Find where the given text appears and provide that cell's center as (x, y) coordinate. 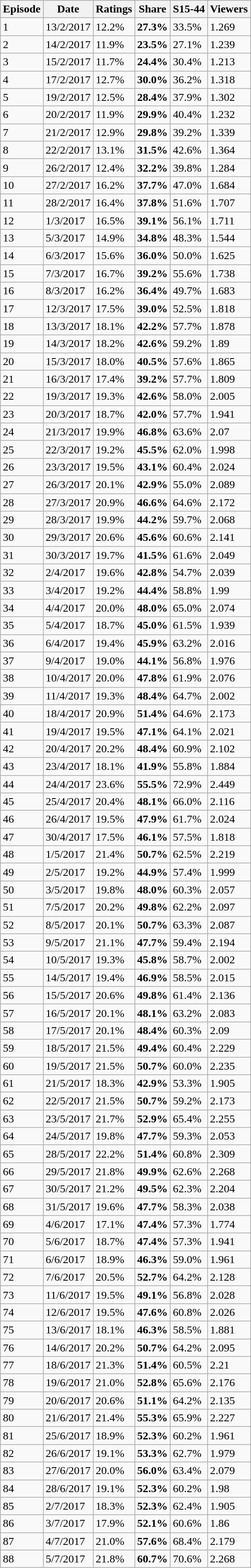
1/5/2017 (68, 855)
65.9% (189, 1418)
45.5% (153, 449)
46.6% (153, 502)
13/2/2017 (68, 27)
14 (22, 256)
1.339 (229, 132)
20.4% (114, 802)
48.3% (189, 238)
56.1% (189, 221)
21.3% (114, 1365)
2.102 (229, 749)
37.7% (153, 185)
52 (22, 925)
1.878 (229, 326)
24/5/2017 (68, 1136)
29.8% (153, 132)
65 (22, 1154)
18/5/2017 (68, 1048)
4/6/2017 (68, 1224)
18.2% (114, 344)
2.068 (229, 520)
52.1% (153, 1524)
1.544 (229, 238)
58.8% (189, 590)
53 (22, 942)
8/5/2017 (68, 925)
15 (22, 273)
12.5% (114, 97)
16/3/2017 (68, 379)
55.3% (153, 1418)
2.097 (229, 907)
36 (22, 643)
1.239 (229, 44)
29 (22, 520)
36.2% (189, 80)
47 (22, 837)
14/5/2017 (68, 978)
65.0% (189, 608)
49.9% (153, 1171)
58.0% (189, 397)
35 (22, 626)
26/2/2017 (68, 167)
21/3/2017 (68, 432)
40.5% (153, 361)
33.5% (189, 27)
19.7% (114, 555)
1.232 (229, 115)
2.141 (229, 538)
20/3/2017 (68, 414)
32.2% (153, 167)
46 (22, 819)
71 (22, 1259)
2.21 (229, 1365)
2.057 (229, 890)
19/4/2017 (68, 731)
8/3/2017 (68, 291)
44.9% (153, 872)
11.7% (114, 62)
66 (22, 1171)
18/6/2017 (68, 1365)
61.4% (189, 995)
12/6/2017 (68, 1312)
44.4% (153, 590)
1.269 (229, 27)
45.0% (153, 626)
2.449 (229, 784)
2.038 (229, 1207)
52.9% (153, 1119)
36.4% (153, 291)
2/7/2017 (68, 1506)
4/4/2017 (68, 608)
48 (22, 855)
1.86 (229, 1524)
17.4% (114, 379)
70.6% (189, 1559)
22.2% (114, 1154)
1.774 (229, 1224)
2 (22, 44)
52.7% (153, 1277)
83 (22, 1471)
13/6/2017 (68, 1330)
28/6/2017 (68, 1488)
2.172 (229, 502)
74 (22, 1312)
64 (22, 1136)
2.005 (229, 397)
81 (22, 1436)
2.028 (229, 1295)
14/6/2017 (68, 1348)
49 (22, 872)
6/6/2017 (68, 1259)
2.309 (229, 1154)
2.074 (229, 608)
60.0% (189, 1066)
51.1% (153, 1401)
32 (22, 573)
30/4/2017 (68, 837)
34 (22, 608)
37.8% (153, 203)
46.1% (153, 837)
16 (22, 291)
20 (22, 361)
37.9% (189, 97)
17 (22, 309)
39 (22, 696)
1.302 (229, 97)
60.5% (189, 1365)
27 (22, 484)
10/5/2017 (68, 960)
19/5/2017 (68, 1066)
59.3% (189, 1136)
39.8% (189, 167)
2.089 (229, 484)
21.7% (114, 1119)
28.4% (153, 97)
24/4/2017 (68, 784)
29.9% (153, 115)
60.7% (153, 1559)
64.1% (189, 731)
12/3/2017 (68, 309)
63.6% (189, 432)
24.4% (153, 62)
76 (22, 1348)
75 (22, 1330)
9/4/2017 (68, 661)
5 (22, 97)
1.89 (229, 344)
46.9% (153, 978)
20/4/2017 (68, 749)
Share (153, 9)
16/5/2017 (68, 1013)
Date (68, 9)
14/2/2017 (68, 44)
42.2% (153, 326)
21/2/2017 (68, 132)
52.8% (153, 1383)
56 (22, 995)
1.976 (229, 661)
84 (22, 1488)
1.98 (229, 1488)
12.2% (114, 27)
7/5/2017 (68, 907)
61.6% (189, 555)
30 (22, 538)
1.707 (229, 203)
26/3/2017 (68, 484)
10/4/2017 (68, 678)
62 (22, 1101)
2.229 (229, 1048)
27/3/2017 (68, 502)
30/3/2017 (68, 555)
59.0% (189, 1259)
10 (22, 185)
54 (22, 960)
1.711 (229, 221)
7/3/2017 (68, 273)
3/4/2017 (68, 590)
45.9% (153, 643)
28/5/2017 (68, 1154)
3 (22, 62)
62.3% (189, 1189)
19.0% (114, 661)
9 (22, 167)
29/5/2017 (68, 1171)
1.865 (229, 361)
47.0% (189, 185)
62.5% (189, 855)
18/4/2017 (68, 713)
2.079 (229, 1471)
25 (22, 449)
31/5/2017 (68, 1207)
15/3/2017 (68, 361)
44 (22, 784)
1/3/2017 (68, 221)
39.1% (153, 221)
2.235 (229, 1066)
50 (22, 890)
82 (22, 1453)
2.09 (229, 1030)
62.2% (189, 907)
Episode (22, 9)
49.1% (153, 1295)
62.0% (189, 449)
31.5% (153, 150)
61 (22, 1084)
2.255 (229, 1119)
1.284 (229, 167)
57.4% (189, 872)
77 (22, 1365)
7/6/2017 (68, 1277)
21 (22, 379)
6/4/2017 (68, 643)
5/3/2017 (68, 238)
2/4/2017 (68, 573)
49.7% (189, 291)
12 (22, 221)
2.039 (229, 573)
2.016 (229, 643)
36.0% (153, 256)
54.7% (189, 573)
67 (22, 1189)
6/3/2017 (68, 256)
73 (22, 1295)
62.6% (189, 1171)
23.5% (153, 44)
66.0% (189, 802)
57 (22, 1013)
79 (22, 1401)
62.7% (189, 1453)
23 (22, 414)
3/5/2017 (68, 890)
55.8% (189, 766)
61.5% (189, 626)
2.087 (229, 925)
1.684 (229, 185)
20/2/2017 (68, 115)
21/6/2017 (68, 1418)
8 (22, 150)
38 (22, 678)
40 (22, 713)
2.219 (229, 855)
26 (22, 467)
20.5% (114, 1277)
1.998 (229, 449)
28/3/2017 (68, 520)
62.4% (189, 1506)
1.99 (229, 590)
9/5/2017 (68, 942)
55 (22, 978)
65.4% (189, 1119)
80 (22, 1418)
26/6/2017 (68, 1453)
19 (22, 344)
1.213 (229, 62)
60 (22, 1066)
2.095 (229, 1348)
49.5% (153, 1189)
2.049 (229, 555)
22/5/2017 (68, 1101)
42 (22, 749)
2.076 (229, 678)
S15-44 (189, 9)
27/2/2017 (68, 185)
1.884 (229, 766)
26/4/2017 (68, 819)
23.6% (114, 784)
51.6% (189, 203)
22/2/2017 (68, 150)
39.0% (153, 309)
1.881 (229, 1330)
47.1% (153, 731)
47.8% (153, 678)
1 (22, 27)
19/6/2017 (68, 1383)
63.4% (189, 1471)
51 (22, 907)
12.9% (114, 132)
5/7/2017 (68, 1559)
2.176 (229, 1383)
41.9% (153, 766)
45 (22, 802)
1.939 (229, 626)
14/3/2017 (68, 344)
78 (22, 1383)
60.9% (189, 749)
59 (22, 1048)
12.7% (114, 80)
1.683 (229, 291)
55.0% (189, 484)
Ratings (114, 9)
17.9% (114, 1524)
15/2/2017 (68, 62)
40.4% (189, 115)
46.8% (153, 432)
19/3/2017 (68, 397)
33 (22, 590)
17/5/2017 (68, 1030)
21/5/2017 (68, 1084)
16.4% (114, 203)
49.4% (153, 1048)
1.979 (229, 1453)
16.7% (114, 273)
2.021 (229, 731)
43.1% (153, 467)
68.4% (189, 1541)
4 (22, 80)
29/3/2017 (68, 538)
70 (22, 1242)
13/3/2017 (68, 326)
27.3% (153, 27)
37 (22, 661)
18 (22, 326)
2.194 (229, 942)
50.0% (189, 256)
68 (22, 1207)
2.204 (229, 1189)
13.1% (114, 150)
56.0% (153, 1471)
45.8% (153, 960)
5/6/2017 (68, 1242)
61.7% (189, 819)
52.5% (189, 309)
42.8% (153, 573)
58.3% (189, 1207)
28/2/2017 (68, 203)
22 (22, 397)
1.625 (229, 256)
21.2% (114, 1189)
47.6% (153, 1312)
30.0% (153, 80)
69 (22, 1224)
13 (22, 238)
2.083 (229, 1013)
88 (22, 1559)
12.4% (114, 167)
1.809 (229, 379)
25/4/2017 (68, 802)
28 (22, 502)
14.9% (114, 238)
43 (22, 766)
24 (22, 432)
57.5% (189, 837)
42.0% (153, 414)
59.7% (189, 520)
2.135 (229, 1401)
11 (22, 203)
44.2% (153, 520)
47.9% (153, 819)
30/5/2017 (68, 1189)
27.1% (189, 44)
41 (22, 731)
2.136 (229, 995)
58 (22, 1030)
45.6% (153, 538)
1.364 (229, 150)
1.318 (229, 80)
2.227 (229, 1418)
2.179 (229, 1541)
22/3/2017 (68, 449)
86 (22, 1524)
11/6/2017 (68, 1295)
30.4% (189, 62)
64.7% (189, 696)
15.6% (114, 256)
59.4% (189, 942)
85 (22, 1506)
1.999 (229, 872)
20/6/2017 (68, 1401)
63.3% (189, 925)
87 (22, 1541)
2.116 (229, 802)
25/6/2017 (68, 1436)
1.738 (229, 273)
58.7% (189, 960)
23/5/2017 (68, 1119)
41.5% (153, 555)
2.07 (229, 432)
15/5/2017 (68, 995)
7 (22, 132)
65.6% (189, 1383)
18.0% (114, 361)
63 (22, 1119)
61.9% (189, 678)
17/2/2017 (68, 80)
2.128 (229, 1277)
23/3/2017 (68, 467)
Viewers (229, 9)
34.8% (153, 238)
21.1% (114, 942)
55.5% (153, 784)
2.026 (229, 1312)
2.053 (229, 1136)
11/4/2017 (68, 696)
19/2/2017 (68, 97)
44.1% (153, 661)
72.9% (189, 784)
17.1% (114, 1224)
6 (22, 115)
31 (22, 555)
4/7/2017 (68, 1541)
3/7/2017 (68, 1524)
2/5/2017 (68, 872)
27/6/2017 (68, 1471)
72 (22, 1277)
23/4/2017 (68, 766)
16.5% (114, 221)
2.015 (229, 978)
5/4/2017 (68, 626)
55.6% (189, 273)
